Provide the [x, y] coordinate of the cell's center where the given text is located.  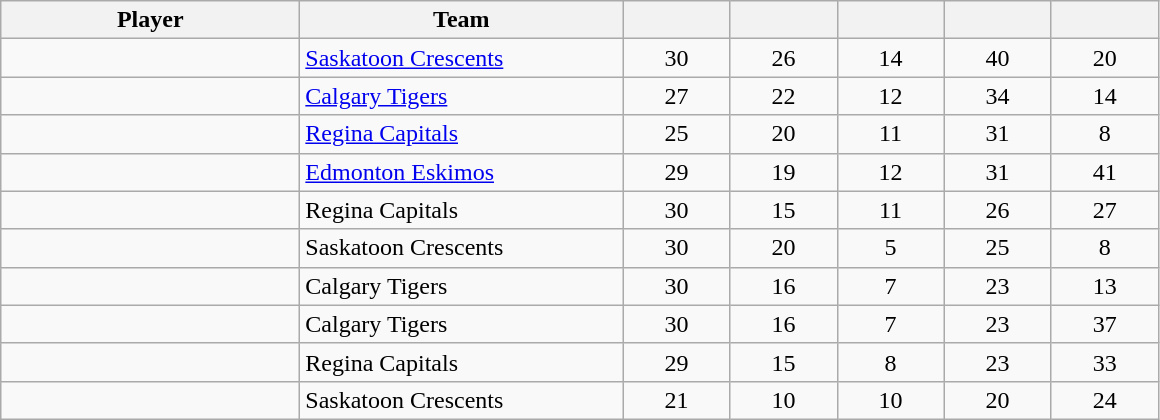
37 [1104, 324]
34 [998, 96]
24 [1104, 400]
5 [890, 248]
33 [1104, 362]
22 [784, 96]
21 [676, 400]
41 [1104, 172]
Edmonton Eskimos [462, 172]
13 [1104, 286]
40 [998, 58]
Team [462, 20]
Player [150, 20]
19 [784, 172]
